Provide the (x, y) coordinate of the cell's center where the given text is located.  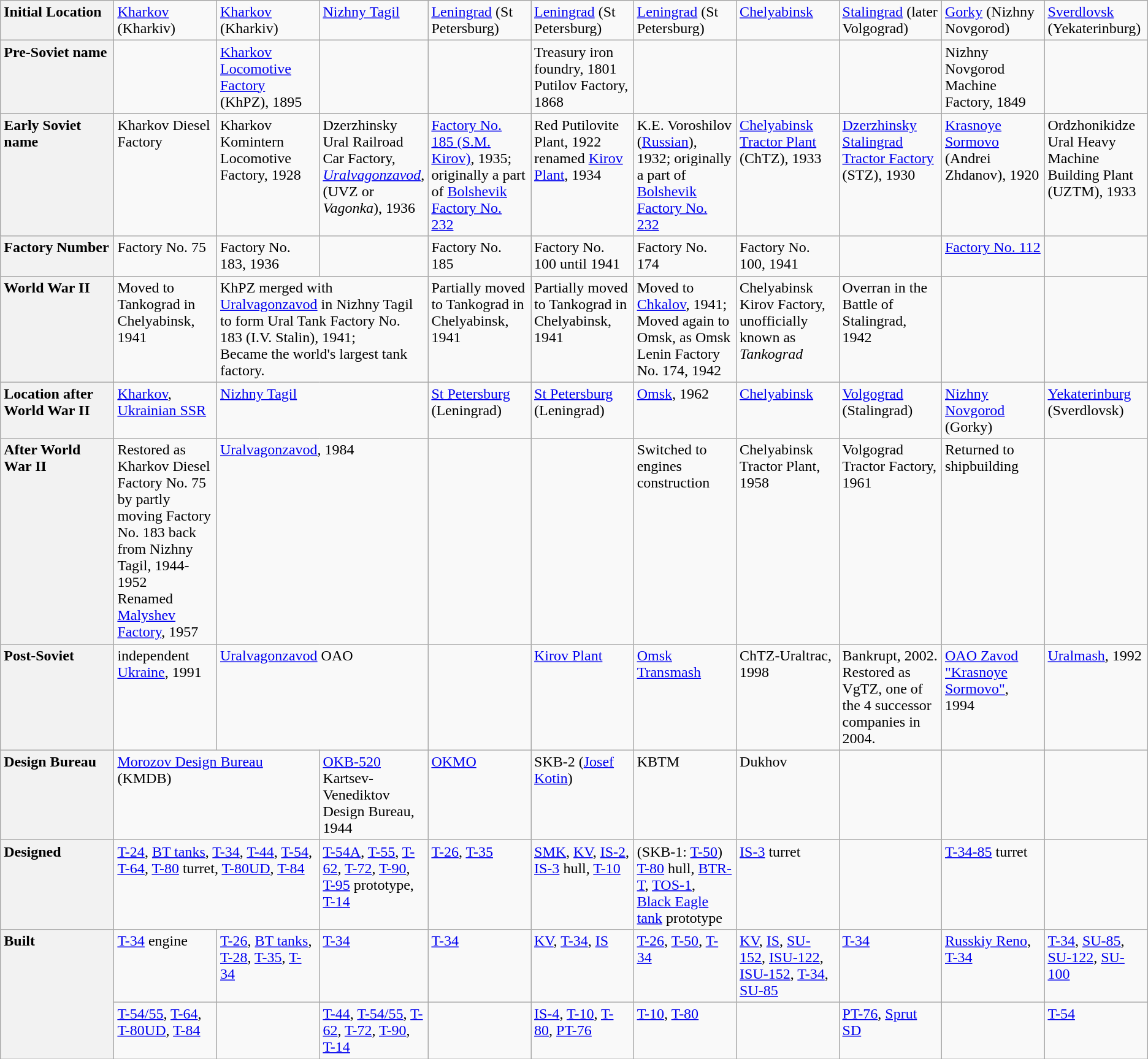
KV, IS, SU-152, ISU-122, ISU-152, T-34, SU-85 (787, 965)
T-34, SU-85, SU-122, SU-100 (1096, 965)
Chelyabinsk Tractor Plant (ChTZ), 1933 (787, 175)
Nizhny Novgorod Machine Factory, 1849 (992, 77)
Post-Soviet (58, 697)
KBTM (684, 795)
OAO Zavod "Krasnoye Sormovo", 1994 (992, 697)
PT-76, Sprut SD (890, 1030)
Restored as Kharkov Diesel Factory No. 75 by partly moving Factory No. 183 back from Nizhny Tagil, 1944-1952Renamed Malyshev Factory, 1957 (166, 541)
Location after World War II (58, 410)
Stalingrad (later Volgograd) (890, 21)
Morozov Design Bureau (KMDB) (217, 795)
Gorky (Nizhny Novgorod) (992, 21)
Red Putilovite Plant, 1922 renamed Kirov Plant, 1934 (583, 175)
Initial Location (58, 21)
T-26, T-35 (480, 884)
Chelyabinsk Tractor Plant, 1958 (787, 541)
independent Ukraine, 1991 (166, 697)
World War II (58, 329)
Built (58, 993)
Nizhny Novgorod (Gorky) (992, 410)
Overran in the Battle of Stalingrad, 1942 (890, 329)
Dzerzhinsky Ural Railroad Car Factory, Uralvagonzavod, (UVZ or Vagonka), 1936 (374, 175)
KhPZ merged with Uralvagonzavod in Nizhny Tagil to form Ural Tank Factory No. 183 (I.V. Stalin), 1941;Became the world's largest tank factory. (322, 329)
Kharkov Komintern Locomotive Factory, 1928 (267, 175)
Switched to engines construction (684, 541)
Factory Number (58, 256)
Early Soviet name (58, 175)
Dzerzhinsky Stalingrad Tractor Factory (STZ), 1930 (890, 175)
Factory No. 100, 1941 (787, 256)
Omsk, 1962 (684, 410)
Treasury iron foundry, 1801 Putilov Factory, 1868 (583, 77)
ChTZ-Uraltrac, 1998 (787, 697)
Kharkov Diesel Factory (166, 175)
OKB-520 Kartsev-Venediktov Design Bureau, 1944 (374, 795)
SMK, KV, IS-2, IS-3 hull, T-10 (583, 884)
Factory No. 185 (480, 256)
T-54 (1096, 1030)
T-54/55, T-64, T-80UD, T-84 (166, 1030)
T-54A, T-55, T-62, T-72, T-90, T-95 prototype, T-14 (374, 884)
T-34-85 turret (992, 884)
Factory No. 112 (992, 256)
(SKB-1: T-50)T-80 hull, BTR-T, TOS-1, Black Eagle tank prototype (684, 884)
KV, T-34, IS (583, 965)
Design Bureau (58, 795)
Factory No. 100 until 1941 (583, 256)
OKMO (480, 795)
Designed (58, 884)
Volgograd (Stalingrad) (890, 410)
Dukhov (787, 795)
Returned to shipbuilding (992, 541)
Volgograd Tractor Factory, 1961 (890, 541)
T-26, BT tanks, T-28, T-35, T-34 (267, 965)
Ordzhonikidze Ural Heavy Machine Building Plant (UZTM), 1933 (1096, 175)
Kharkov, Ukrainian SSR (166, 410)
Factory No. 174 (684, 256)
Bankrupt, 2002. Restored as VgTZ, one of the 4 successor companies in 2004. (890, 697)
SKB-2 (Josef Kotin) (583, 795)
T-34 engine (166, 965)
T-10, T-80 (684, 1030)
IS-3 turret (787, 884)
Kirov Plant (583, 697)
Pre-Soviet name (58, 77)
Uralvagonzavod, 1984 (322, 541)
Chelyabinsk Kirov Factory, unofficially known as Tankograd (787, 329)
Factory No. 185 (S.M. Kirov), 1935; originally a part of Bolshevik Factory No. 232 (480, 175)
Sverdlovsk (Yekaterinburg) (1096, 21)
Kharkov Locomotive Factory (KhPZ), 1895 (267, 77)
T-44, T-54/55, T-62, T-72, T-90, T-14 (374, 1030)
Russkiy Reno, T-34 (992, 965)
Omsk Transmash (684, 697)
Yekaterinburg (Sverdlovsk) (1096, 410)
Moved to Tankograd in Chelyabinsk, 1941 (166, 329)
IS-4, T-10, T-80, PT-76 (583, 1030)
T-26, T-50, T-34 (684, 965)
Krasnoye Sormovo (Andrei Zhdanov), 1920 (992, 175)
Uralvagonzavod OAO (322, 697)
Moved to Chkalov, 1941;Moved again to Omsk, as Omsk Lenin Factory No. 174, 1942 (684, 329)
T-24, BT tanks, T-34, T-44, T-54, T-64, T-80 turret, T-80UD, T-84 (217, 884)
Uralmash, 1992 (1096, 697)
After World War II (58, 541)
Factory No. 75 (166, 256)
Factory No. 183, 1936 (267, 256)
K.E. Voroshilov (Russian), 1932; originally a part of Bolshevik Factory No. 232 (684, 175)
